Locate the cell with the specified text and output its [x, y] center coordinate. 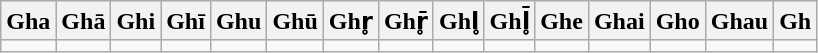
Ghe [562, 21]
Ghr̥̄ [406, 21]
Ghl̥̄ [510, 21]
Ghī [186, 21]
Ghr̥ [350, 21]
Ghl̥ [458, 21]
Ghi [136, 21]
Ghai [619, 21]
Ghū [295, 21]
Ghau [739, 21]
Gho [678, 21]
Ghā [84, 21]
Gha [28, 21]
Ghu [238, 21]
Gh [796, 21]
